Return [X, Y] of the center of cell containing provided text 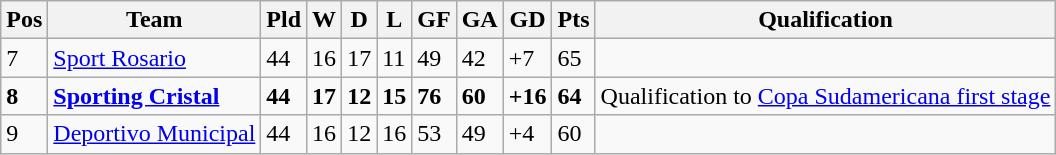
64 [574, 96]
Sporting Cristal [154, 96]
GF [434, 20]
Qualification [826, 20]
Qualification to Copa Sudamericana first stage [826, 96]
8 [24, 96]
Pld [284, 20]
Pos [24, 20]
11 [394, 58]
GA [480, 20]
+4 [528, 134]
+16 [528, 96]
65 [574, 58]
15 [394, 96]
L [394, 20]
+7 [528, 58]
9 [24, 134]
D [360, 20]
42 [480, 58]
7 [24, 58]
Deportivo Municipal [154, 134]
Team [154, 20]
53 [434, 134]
W [324, 20]
GD [528, 20]
Sport Rosario [154, 58]
Pts [574, 20]
76 [434, 96]
